Provide the (x, y) coordinate of the cell's center where the given text is located.  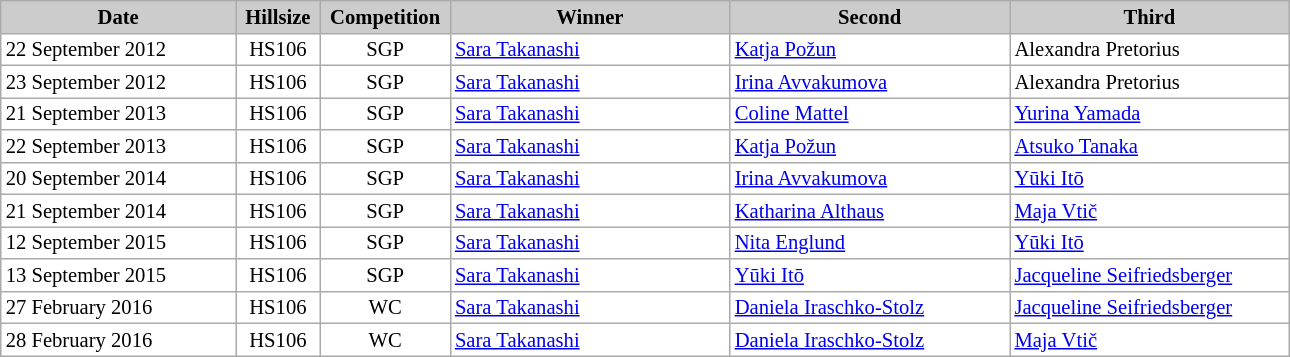
Second (870, 16)
22 September 2013 (118, 146)
Nita Englund (870, 242)
27 February 2016 (118, 307)
28 February 2016 (118, 339)
21 September 2014 (118, 210)
20 September 2014 (118, 178)
Hillsize (278, 16)
Third (1150, 16)
Yurina Yamada (1150, 113)
Competition (385, 16)
12 September 2015 (118, 242)
Winner (590, 16)
Katharina Althaus (870, 210)
22 September 2012 (118, 49)
21 September 2013 (118, 113)
Date (118, 16)
Coline Mattel (870, 113)
23 September 2012 (118, 81)
Atsuko Tanaka (1150, 146)
13 September 2015 (118, 274)
